Capture the cell that displays the provided text and extract its [X, Y] central coordinate. 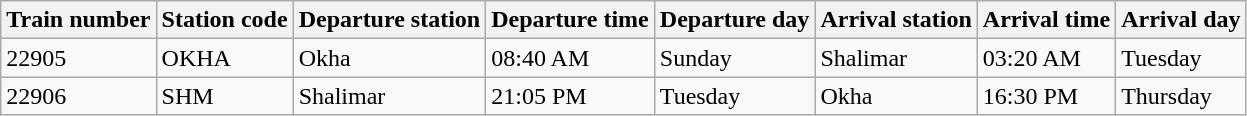
03:20 AM [1046, 58]
22906 [78, 96]
Thursday [1181, 96]
Departure day [734, 20]
16:30 PM [1046, 96]
08:40 AM [570, 58]
Train number [78, 20]
Station code [224, 20]
Sunday [734, 58]
Arrival station [896, 20]
OKHA [224, 58]
Arrival time [1046, 20]
Departure station [390, 20]
22905 [78, 58]
Arrival day [1181, 20]
SHM [224, 96]
21:05 PM [570, 96]
Departure time [570, 20]
